From the cell containing the given text, extract its center point as (X, Y) coordinate. 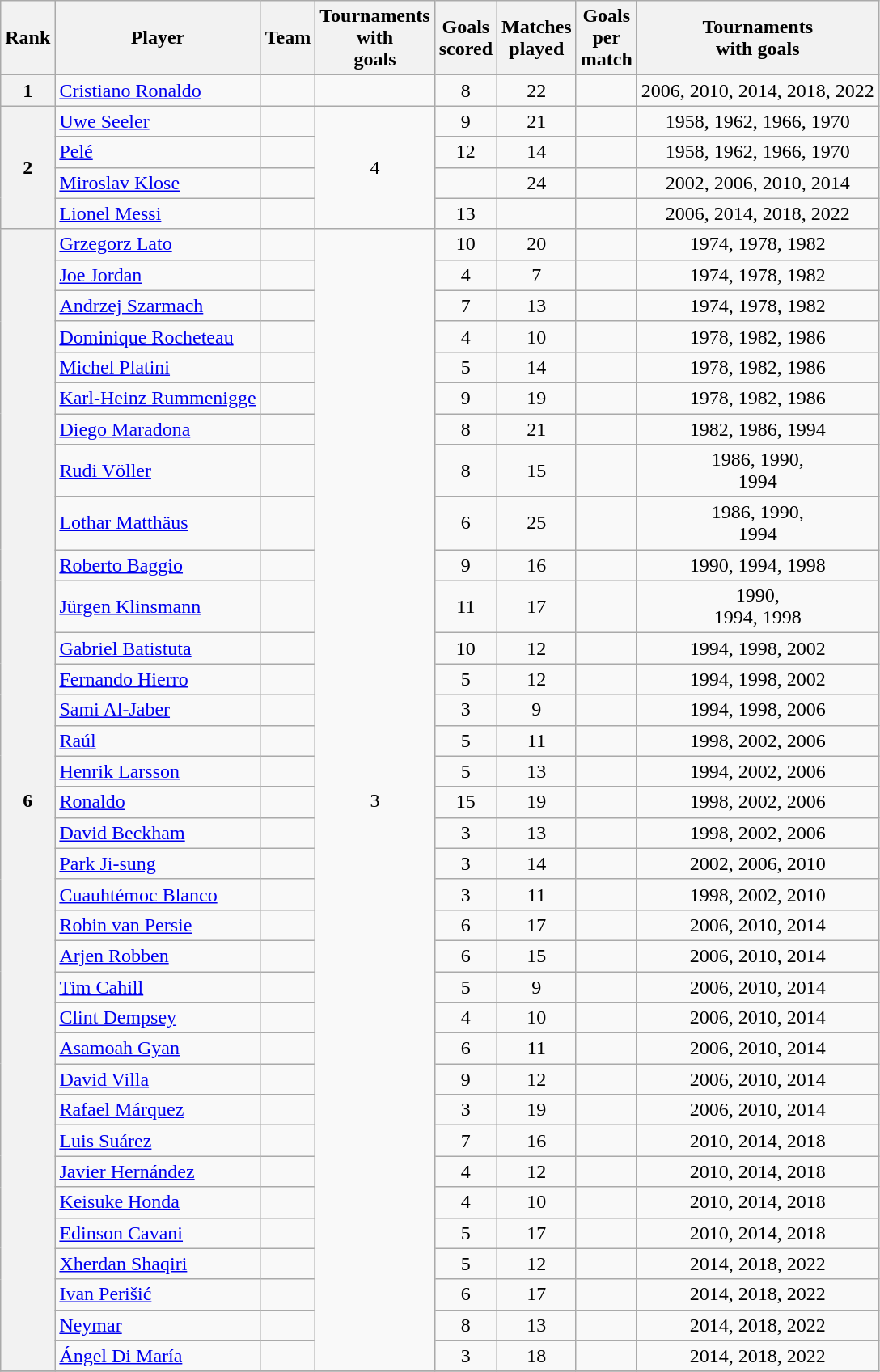
1990, 1994, 1998 (757, 565)
Ángel Di María (158, 1356)
2002, 2006, 2010, 2014 (757, 183)
Goalsscored (466, 38)
1990,1994, 1998 (757, 606)
Goalspermatch (607, 38)
Xherdan Shaqiri (158, 1264)
Jürgen Klinsmann (158, 606)
Lionel Messi (158, 213)
Arjen Robben (158, 956)
18 (537, 1356)
2002, 2006, 2010 (757, 863)
Keisuke Honda (158, 1202)
25 (537, 524)
20 (537, 244)
Neymar (158, 1325)
Park Ji-sung (158, 863)
1982, 1986, 1994 (757, 429)
Player (158, 38)
Rafael Márquez (158, 1110)
Fernando Hierro (158, 679)
Dominique Rocheteau (158, 336)
Ronaldo (158, 802)
1994, 1998, 2006 (757, 710)
Matchesplayed (537, 38)
Rank (27, 38)
Sami Al-Jaber (158, 710)
2006, 2014, 2018, 2022 (757, 213)
Gabriel Batistuta (158, 648)
Rudi Völler (158, 471)
Clint Dempsey (158, 1018)
Andrzej Szarmach (158, 306)
2006, 2010, 2014, 2018, 2022 (757, 91)
Uwe Seeler (158, 121)
2 (27, 167)
Cristiano Ronaldo (158, 91)
1994, 2002, 2006 (757, 771)
David Beckham (158, 833)
Javier Hernández (158, 1171)
Diego Maradona (158, 429)
22 (537, 91)
Joe Jordan (158, 275)
David Villa (158, 1079)
Michel Platini (158, 367)
Tim Cahill (158, 987)
Lothar Matthäus (158, 524)
Tournamentswith goals (757, 38)
Asamoah Gyan (158, 1049)
Robin van Persie (158, 925)
Grzegorz Lato (158, 244)
24 (537, 183)
Cuauhtémoc Blanco (158, 894)
Luis Suárez (158, 1141)
1998, 2002, 2010 (757, 894)
Roberto Baggio (158, 565)
Team (288, 38)
1 (27, 91)
Henrik Larsson (158, 771)
Karl-Heinz Rummenigge (158, 398)
Pelé (158, 152)
Miroslav Klose (158, 183)
Raúl (158, 741)
Ivan Perišić (158, 1294)
Tournamentswithgoals (375, 38)
Edinson Cavani (158, 1233)
